Return the (x, y) coordinate for the center point of the cell that contains the specified text.  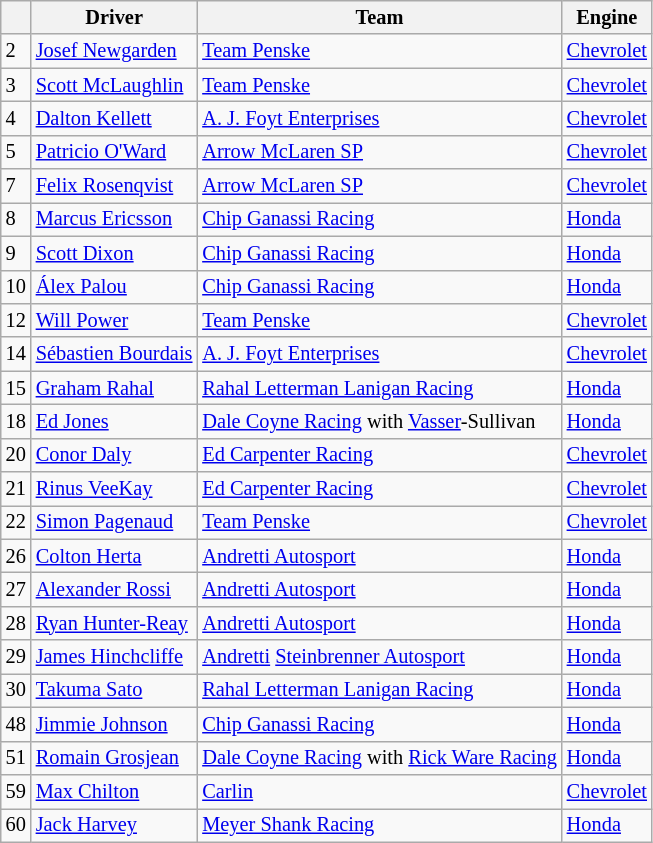
Ryan Hunter-Reay (114, 623)
Rinus VeeKay (114, 489)
Team (379, 17)
Takuma Sato (114, 690)
20 (16, 455)
Alexander Rossi (114, 589)
48 (16, 724)
Romain Grosjean (114, 758)
Scott Dixon (114, 253)
5 (16, 152)
Will Power (114, 320)
2 (16, 51)
30 (16, 690)
51 (16, 758)
14 (16, 354)
Meyer Shank Racing (379, 825)
Dalton Kellett (114, 118)
Marcus Ericsson (114, 219)
Conor Daly (114, 455)
18 (16, 421)
29 (16, 657)
Scott McLaughlin (114, 85)
Patricio O'Ward (114, 152)
Felix Rosenqvist (114, 186)
Sébastien Bourdais (114, 354)
28 (16, 623)
15 (16, 388)
9 (16, 253)
10 (16, 287)
22 (16, 522)
27 (16, 589)
4 (16, 118)
3 (16, 85)
Colton Herta (114, 556)
Andretti Steinbrenner Autosport (379, 657)
12 (16, 320)
21 (16, 489)
Dale Coyne Racing with Vasser-Sullivan (379, 421)
26 (16, 556)
Driver (114, 17)
7 (16, 186)
Max Chilton (114, 791)
James Hinchcliffe (114, 657)
Ed Jones (114, 421)
Carlin (379, 791)
60 (16, 825)
Graham Rahal (114, 388)
Josef Newgarden (114, 51)
Jimmie Johnson (114, 724)
Dale Coyne Racing with Rick Ware Racing (379, 758)
Jack Harvey (114, 825)
8 (16, 219)
Engine (607, 17)
59 (16, 791)
Álex Palou (114, 287)
Simon Pagenaud (114, 522)
